Search for the cell housing the specified text and yield its [x, y] center coordinate. 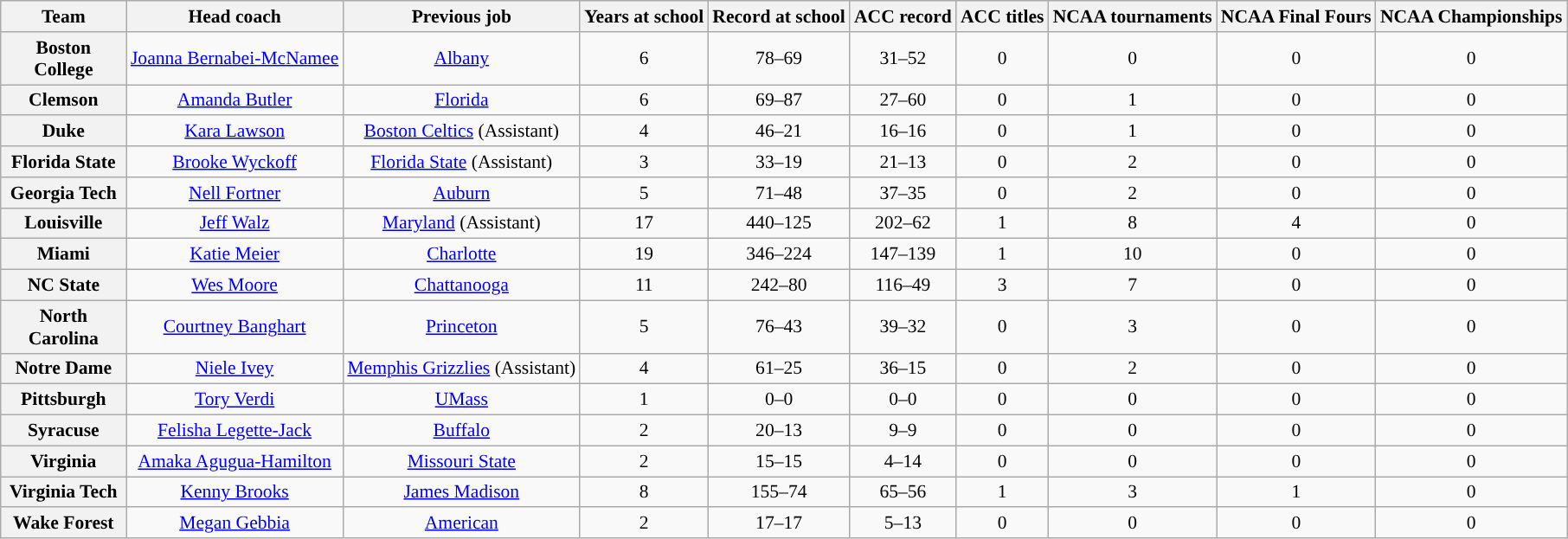
65–56 [903, 492]
9–9 [903, 431]
69–87 [779, 100]
10 [1133, 254]
NC State [64, 286]
5–13 [903, 523]
7 [1133, 286]
Megan Gebbia [235, 523]
Virginia Tech [64, 492]
ACC titles [1002, 16]
Brooke Wyckoff [235, 162]
11 [644, 286]
31–52 [903, 59]
Florida [461, 100]
Princeton [461, 327]
Buffalo [461, 431]
19 [644, 254]
Jeff Walz [235, 223]
Felisha Legette-Jack [235, 431]
Amaka Agugua-Hamilton [235, 461]
27–60 [903, 100]
Auburn [461, 193]
46–21 [779, 132]
Katie Meier [235, 254]
James Madison [461, 492]
20–13 [779, 431]
Tory Verdi [235, 400]
Virginia [64, 461]
Louisville [64, 223]
21–13 [903, 162]
Miami [64, 254]
Kenny Brooks [235, 492]
Pittsburgh [64, 400]
Memphis Grizzlies (Assistant) [461, 369]
Missouri State [461, 461]
Syracuse [64, 431]
71–48 [779, 193]
202–62 [903, 223]
15–15 [779, 461]
Maryland (Assistant) [461, 223]
Niele Ivey [235, 369]
Team [64, 16]
Head coach [235, 16]
Nell Fortner [235, 193]
Record at school [779, 16]
NCAA Final Fours [1296, 16]
17 [644, 223]
Boston Celtics (Assistant) [461, 132]
36–15 [903, 369]
Wake Forest [64, 523]
4–14 [903, 461]
Chattanooga [461, 286]
Florida State (Assistant) [461, 162]
33–19 [779, 162]
Previous job [461, 16]
Amanda Butler [235, 100]
Florida State [64, 162]
116–49 [903, 286]
Boston College [64, 59]
17–17 [779, 523]
ACC record [903, 16]
Georgia Tech [64, 193]
Notre Dame [64, 369]
NCAA tournaments [1133, 16]
39–32 [903, 327]
242–80 [779, 286]
440–125 [779, 223]
78–69 [779, 59]
Years at school [644, 16]
American [461, 523]
Wes Moore [235, 286]
Clemson [64, 100]
Courtney Banghart [235, 327]
155–74 [779, 492]
UMass [461, 400]
346–224 [779, 254]
76–43 [779, 327]
Kara Lawson [235, 132]
NCAA Championships [1471, 16]
Duke [64, 132]
Albany [461, 59]
16–16 [903, 132]
147–139 [903, 254]
Charlotte [461, 254]
37–35 [903, 193]
61–25 [779, 369]
North Carolina [64, 327]
Joanna Bernabei-McNamee [235, 59]
